Search for the cell housing the specified text and yield its [X, Y] center coordinate. 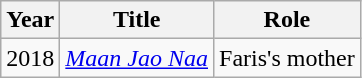
Title [137, 20]
Role [288, 20]
Faris's mother [288, 58]
2018 [30, 58]
Maan Jao Naa [137, 58]
Year [30, 20]
